Determine the (X, Y) coordinate at the center of the cell enclosing the given text.  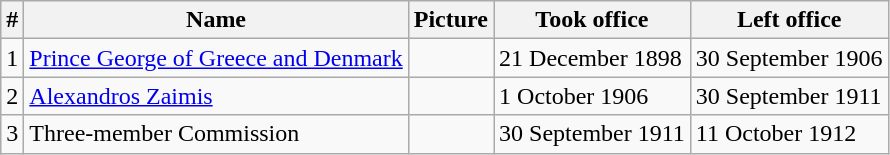
Took office (592, 20)
2 (12, 96)
1 (12, 58)
Name (216, 20)
21 December 1898 (592, 58)
3 (12, 134)
Left office (789, 20)
1 October 1906 (592, 96)
Alexandros Zaimis (216, 96)
Picture (450, 20)
11 October 1912 (789, 134)
# (12, 20)
30 September 1906 (789, 58)
Prince George of Greece and Denmark (216, 58)
Three-member Commission (216, 134)
